Pinpoint the cell where the given text exists, returning its [x, y] midpoint coordinate. 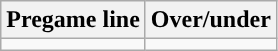
Over/under [210, 20]
Pregame line [74, 20]
